Extract the [X, Y] coordinate from the center of the cell holding the provided text.  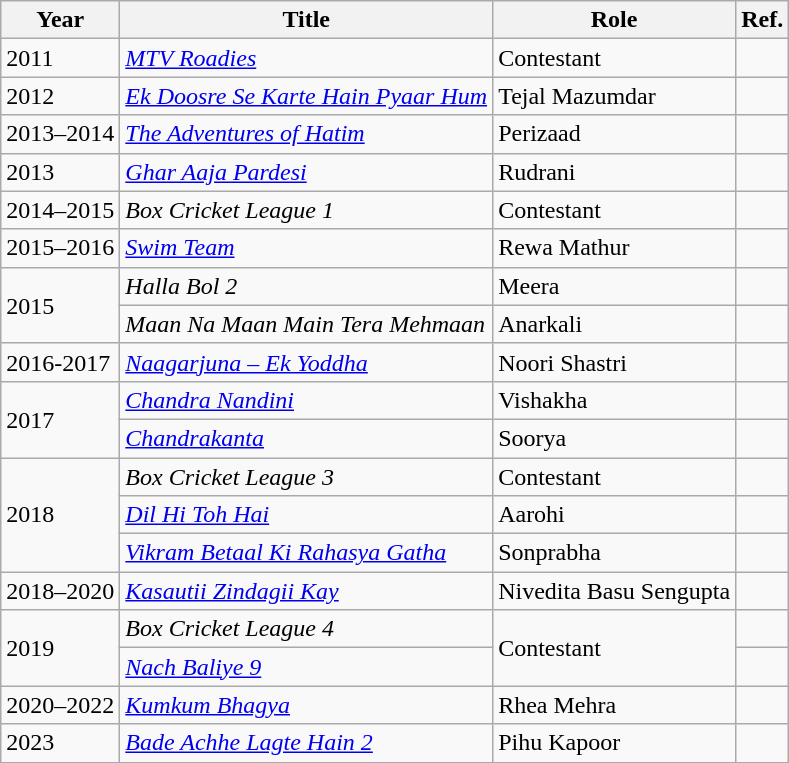
2014–2015 [60, 210]
Rewa Mathur [614, 248]
Noori Shastri [614, 362]
2018–2020 [60, 591]
Dil Hi Toh Hai [306, 515]
Ghar Aaja Pardesi [306, 172]
2020–2022 [60, 705]
Meera [614, 286]
Box Cricket League 1 [306, 210]
The Adventures of Hatim [306, 134]
2015 [60, 305]
Year [60, 20]
2017 [60, 419]
Vishakha [614, 400]
MTV Roadies [306, 58]
Role [614, 20]
Anarkali [614, 324]
2015–2016 [60, 248]
2023 [60, 743]
Kasautii Zindagii Kay [306, 591]
Ref. [762, 20]
Tejal Mazumdar [614, 96]
2019 [60, 648]
2018 [60, 515]
Ek Doosre Se Karte Hain Pyaar Hum [306, 96]
Rhea Mehra [614, 705]
Bade Achhe Lagte Hain 2 [306, 743]
Box Cricket League 4 [306, 629]
2011 [60, 58]
Nivedita Basu Sengupta [614, 591]
Chandrakanta [306, 438]
Vikram Betaal Ki Rahasya Gatha [306, 553]
2013–2014 [60, 134]
Title [306, 20]
Kumkum Bhagya [306, 705]
Halla Bol 2 [306, 286]
Swim Team [306, 248]
Perizaad [614, 134]
Aarohi [614, 515]
Sonprabha [614, 553]
Nach Baliye 9 [306, 667]
Box Cricket League 3 [306, 477]
Chandra Nandini [306, 400]
Rudrani [614, 172]
Pihu Kapoor [614, 743]
2013 [60, 172]
Soorya [614, 438]
2012 [60, 96]
Maan Na Maan Main Tera Mehmaan [306, 324]
Naagarjuna – Ek Yoddha [306, 362]
2016-2017 [60, 362]
